Determine the [x, y] coordinate at the center of the cell enclosing the given text.  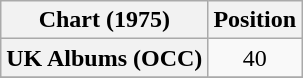
40 [255, 58]
Position [255, 20]
Chart (1975) [104, 20]
UK Albums (OCC) [104, 58]
